Pinpoint the cell where the given text exists, returning its (x, y) midpoint coordinate. 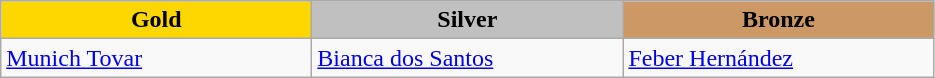
Bianca dos Santos (468, 58)
Feber Hernández (778, 58)
Munich Tovar (156, 58)
Silver (468, 20)
Gold (156, 20)
Bronze (778, 20)
